Provide the [X, Y] coordinate of the cell's center where the given text is located.  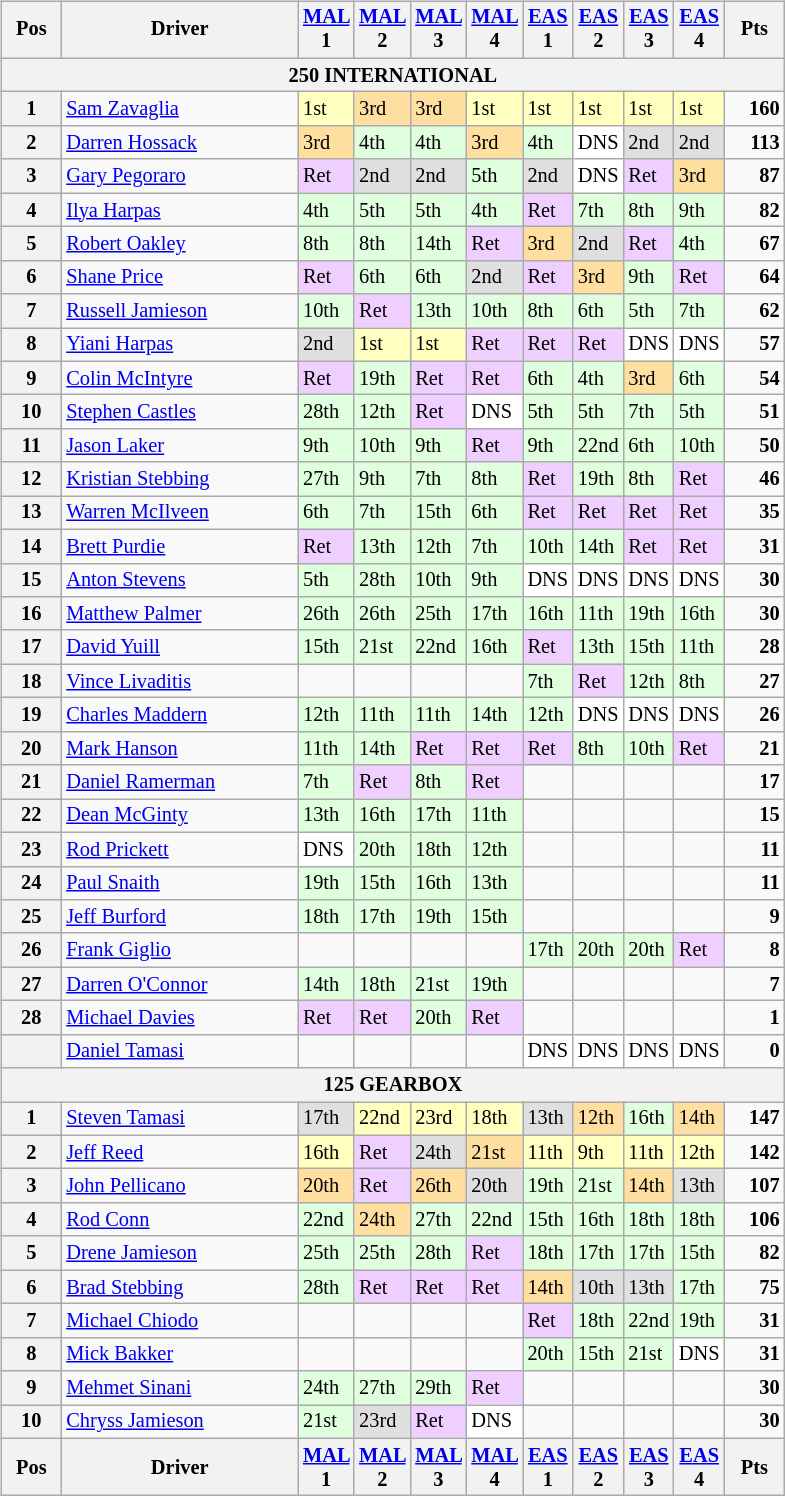
Vince Livaditis [180, 681]
125 GEARBOX [392, 1085]
Anton Stevens [180, 580]
19 [31, 715]
Ilya Harpas [180, 210]
Yiani Harpas [180, 345]
51 [754, 412]
David Yuill [180, 647]
Brett Purdie [180, 546]
Colin McIntyre [180, 378]
Drene Jamieson [180, 1253]
35 [754, 513]
22 [31, 816]
29th [438, 1388]
Michael Davies [180, 1018]
Russell Jamieson [180, 311]
Sam Zavaglia [180, 109]
14 [31, 546]
Darren Hossack [180, 143]
67 [754, 244]
Dean McGinty [180, 816]
Charles Maddern [180, 715]
Jeff Burford [180, 917]
Daniel Ramerman [180, 782]
0 [754, 1051]
Brad Stebbing [180, 1287]
13 [31, 513]
Gary Pegoraro [180, 176]
Mehmet Sinani [180, 1388]
147 [754, 1119]
Frank Giglio [180, 950]
57 [754, 345]
75 [754, 1287]
54 [754, 378]
Jeff Reed [180, 1152]
142 [754, 1152]
Mick Bakker [180, 1354]
Michael Chiodo [180, 1321]
18 [31, 681]
Rod Prickett [180, 849]
Stephen Castles [180, 412]
250 INTERNATIONAL [392, 75]
12 [31, 479]
Mark Hanson [180, 748]
Shane Price [180, 277]
Kristian Stebbing [180, 479]
Darren O'Connor [180, 984]
Jason Laker [180, 446]
160 [754, 109]
16 [31, 614]
Robert Oakley [180, 244]
Paul Snaith [180, 883]
50 [754, 446]
64 [754, 277]
Matthew Palmer [180, 614]
87 [754, 176]
Daniel Tamasi [180, 1051]
107 [754, 1186]
24 [31, 883]
John Pellicano [180, 1186]
46 [754, 479]
Chryss Jamieson [180, 1422]
20 [31, 748]
113 [754, 143]
106 [754, 1220]
Rod Conn [180, 1220]
Warren McIlveen [180, 513]
25 [31, 917]
Steven Tamasi [180, 1119]
23 [31, 849]
62 [754, 311]
